Locate the cell with the specified text and output its [X, Y] center coordinate. 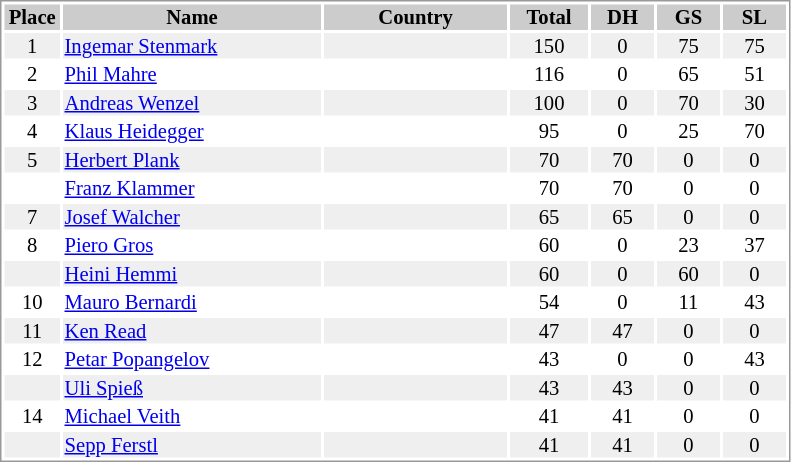
4 [32, 131]
54 [549, 303]
Michael Veith [192, 417]
1 [32, 46]
Petar Popangelov [192, 359]
23 [688, 245]
5 [32, 160]
51 [754, 75]
14 [32, 417]
Ken Read [192, 331]
7 [32, 217]
8 [32, 245]
Uli Spieß [192, 388]
Franz Klammer [192, 189]
30 [754, 103]
10 [32, 303]
116 [549, 75]
Phil Mahre [192, 75]
2 [32, 75]
3 [32, 103]
Herbert Plank [192, 160]
95 [549, 131]
Country [416, 17]
Piero Gros [192, 245]
150 [549, 46]
37 [754, 245]
GS [688, 17]
12 [32, 359]
Place [32, 17]
Sepp Ferstl [192, 445]
SL [754, 17]
Heini Hemmi [192, 274]
100 [549, 103]
Name [192, 17]
DH [622, 17]
Klaus Heidegger [192, 131]
Ingemar Stenmark [192, 46]
Josef Walcher [192, 217]
Total [549, 17]
Mauro Bernardi [192, 303]
Andreas Wenzel [192, 103]
25 [688, 131]
